For the text-containing cell, return its midpoint in (x, y) coordinate format. 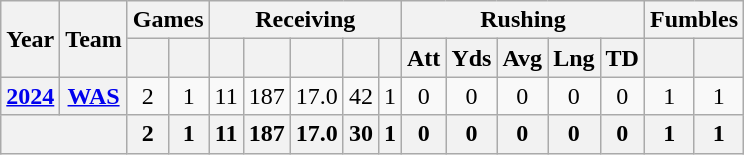
Att (423, 58)
Year (30, 39)
30 (360, 134)
Yds (472, 58)
42 (360, 96)
Rushing (522, 20)
Receiving (305, 20)
Lng (574, 58)
Fumbles (694, 20)
Avg (522, 58)
WAS (94, 96)
Games (168, 20)
2024 (30, 96)
Team (94, 39)
TD (622, 58)
